Provide the (X, Y) coordinate of the cell's center where the given text is located.  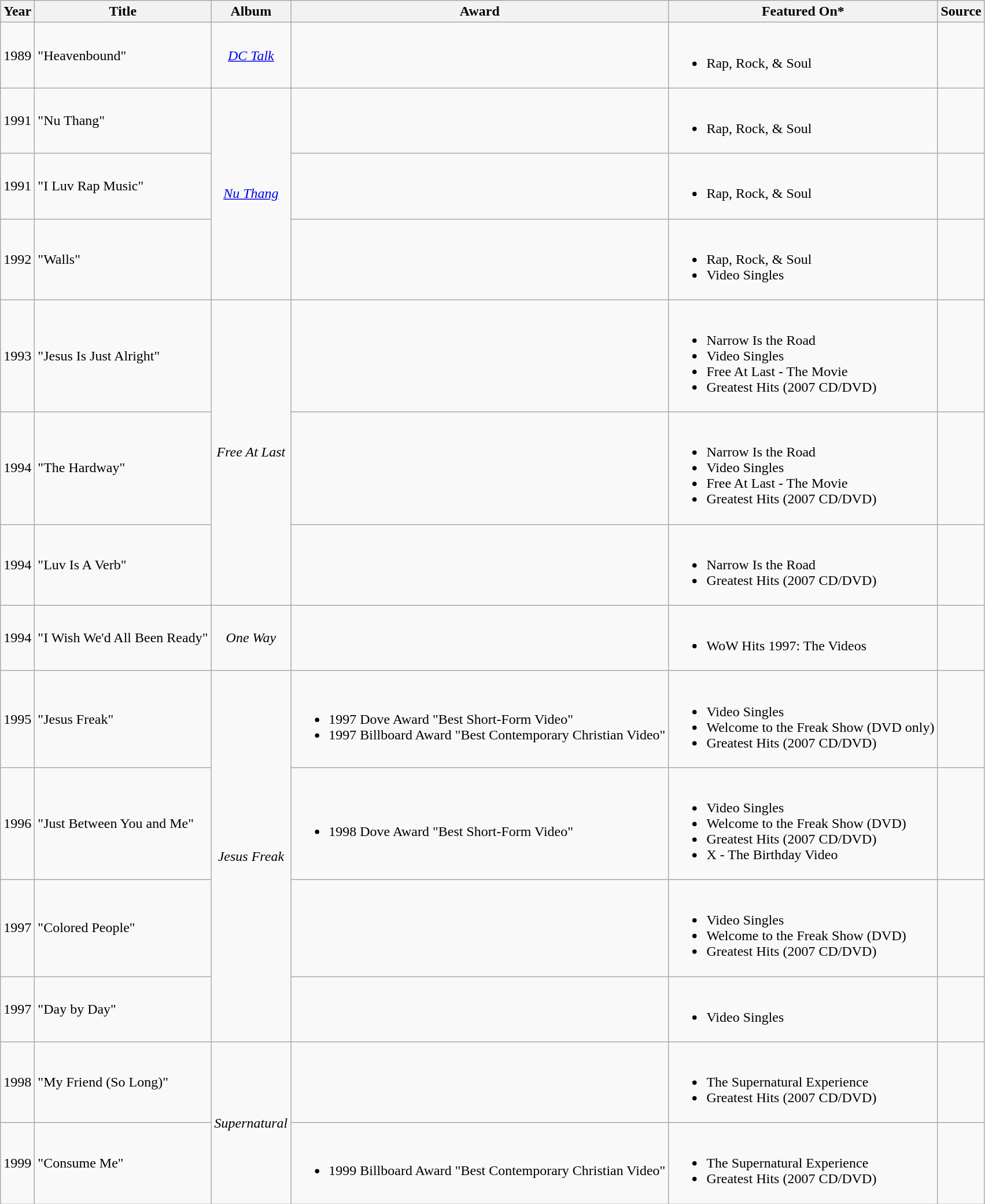
Source (961, 12)
"Colored People" (123, 928)
Supernatural (251, 1123)
"My Friend (So Long)" (123, 1083)
1989 (17, 56)
1999 Billboard Award "Best Contemporary Christian Video" (480, 1164)
WoW Hits 1997: The Videos (803, 638)
Video SinglesWelcome to the Freak Show (DVD)Greatest Hits (2007 CD/DVD) (803, 928)
"I Wish We'd All Been Ready" (123, 638)
Video Singles (803, 1009)
1992 (17, 259)
1997 Dove Award "Best Short-Form Video"1997 Billboard Award "Best Contemporary Christian Video" (480, 719)
1999 (17, 1164)
Video SinglesWelcome to the Freak Show (DVD only)Greatest Hits (2007 CD/DVD) (803, 719)
1998 (17, 1083)
DC Talk (251, 56)
"Day by Day" (123, 1009)
Title (123, 12)
"Nu Thang" (123, 120)
Album (251, 12)
"Heavenbound" (123, 56)
1998 Dove Award "Best Short-Form Video" (480, 823)
"Just Between You and Me" (123, 823)
1995 (17, 719)
"Luv Is A Verb" (123, 565)
One Way (251, 638)
Featured On* (803, 12)
1993 (17, 356)
Jesus Freak (251, 856)
Rap, Rock, & SoulVideo Singles (803, 259)
Video SinglesWelcome to the Freak Show (DVD)Greatest Hits (2007 CD/DVD)X - The Birthday Video (803, 823)
Nu Thang (251, 194)
"I Luv Rap Music" (123, 186)
Award (480, 12)
Year (17, 12)
"Jesus Freak" (123, 719)
"The Hardway" (123, 468)
"Consume Me" (123, 1164)
1996 (17, 823)
"Jesus Is Just Alright" (123, 356)
Narrow Is the RoadGreatest Hits (2007 CD/DVD) (803, 565)
"Walls" (123, 259)
Free At Last (251, 452)
